Scan for the cell matching the given text and deliver its [X, Y] coordinate at center. 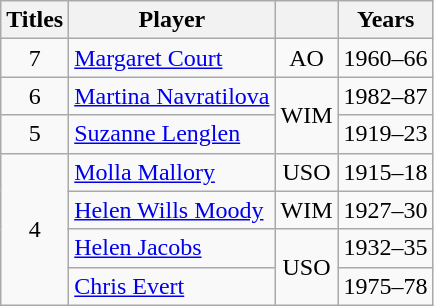
1932–35 [386, 248]
1915–18 [386, 172]
7 [35, 58]
1927–30 [386, 210]
Margaret Court [172, 58]
Helen Wills Moody [172, 210]
AO [306, 58]
Years [386, 20]
1960–66 [386, 58]
4 [35, 229]
Player [172, 20]
Titles [35, 20]
Helen Jacobs [172, 248]
5 [35, 134]
Molla Mallory [172, 172]
Martina Navratilova [172, 96]
Suzanne Lenglen [172, 134]
1975–78 [386, 286]
1919–23 [386, 134]
6 [35, 96]
Chris Evert [172, 286]
1982–87 [386, 96]
